Determine the (x, y) coordinate at the center of the cell enclosing the given text.  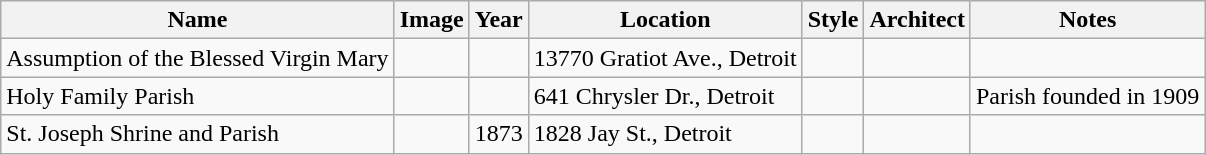
Notes (1087, 20)
Architect (918, 20)
St. Joseph Shrine and Parish (198, 134)
Image (432, 20)
641 Chrysler Dr., Detroit (665, 96)
13770 Gratiot Ave., Detroit (665, 58)
Parish founded in 1909 (1087, 96)
Holy Family Parish (198, 96)
Style (833, 20)
Name (198, 20)
1828 Jay St., Detroit (665, 134)
Year (498, 20)
Location (665, 20)
1873 (498, 134)
Assumption of the Blessed Virgin Mary (198, 58)
